Locate the cell with the specified text and output its (X, Y) center coordinate. 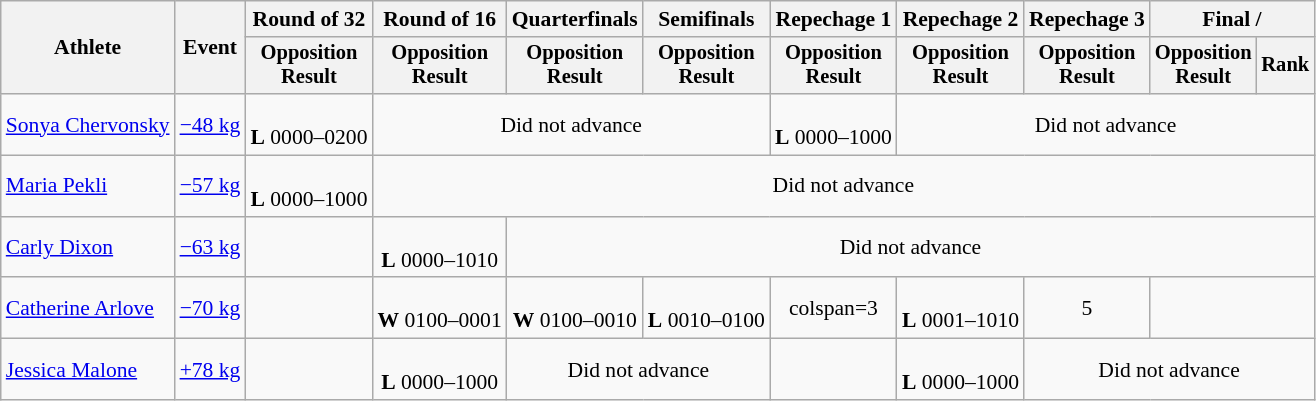
Repechage 1 (834, 19)
Event (210, 48)
−70 kg (210, 308)
W 0100–0010 (575, 308)
Jessica Malone (88, 370)
L 0001–1010 (960, 308)
L 0010–0100 (706, 308)
Rank (1285, 66)
+78 kg (210, 370)
L 0000–1010 (440, 248)
L 0000–0200 (308, 124)
−57 kg (210, 186)
Maria Pekli (88, 186)
W 0100–0001 (440, 308)
5 (1087, 308)
Repechage 2 (960, 19)
Quarterfinals (575, 19)
Carly Dixon (88, 248)
Catherine Arlove (88, 308)
Round of 32 (308, 19)
−48 kg (210, 124)
colspan=3 (834, 308)
Athlete (88, 48)
Semifinals (706, 19)
Repechage 3 (1087, 19)
Sonya Chervonsky (88, 124)
Final / (1232, 19)
Round of 16 (440, 19)
−63 kg (210, 248)
